Scan for the cell matching the given text and deliver its (x, y) coordinate at center. 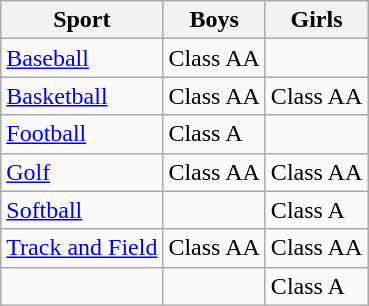
Golf (82, 172)
Girls (316, 20)
Track and Field (82, 248)
Sport (82, 20)
Softball (82, 210)
Boys (214, 20)
Baseball (82, 58)
Football (82, 134)
Basketball (82, 96)
